Output the (x, y) coordinate of the center of the cell containing the given text.  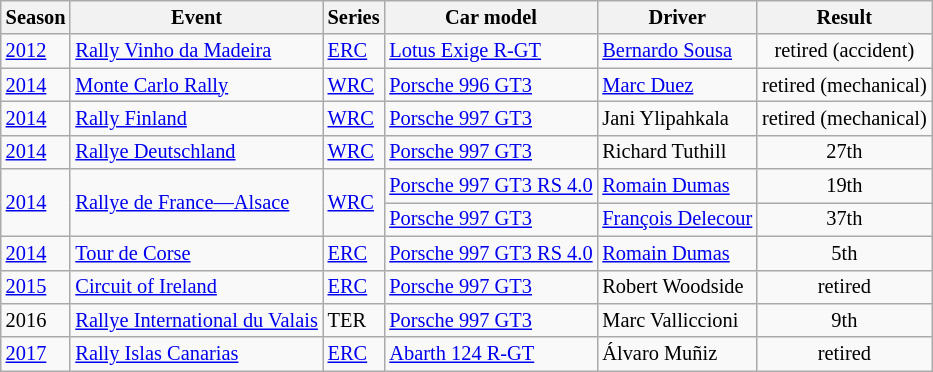
Porsche 996 GT3 (490, 85)
Monte Carlo Rally (196, 85)
5th (844, 253)
Jani Ylipahkala (677, 118)
Circuit of Ireland (196, 287)
Robert Woodside (677, 287)
Marc Valliccioni (677, 320)
Series (354, 17)
Rally Finland (196, 118)
Rallye Deutschland (196, 152)
Result (844, 17)
19th (844, 186)
TER (354, 320)
Driver (677, 17)
Car model (490, 17)
9th (844, 320)
Lotus Exige R-GT (490, 51)
37th (844, 219)
2016 (36, 320)
Season (36, 17)
Richard Tuthill (677, 152)
Rally Vinho da Madeira (196, 51)
2017 (36, 354)
François Delecour (677, 219)
retired (accident) (844, 51)
Rallye International du Valais (196, 320)
2012 (36, 51)
Abarth 124 R-GT (490, 354)
27th (844, 152)
2015 (36, 287)
Event (196, 17)
Rally Islas Canarias (196, 354)
Álvaro Muñiz (677, 354)
Marc Duez (677, 85)
Tour de Corse (196, 253)
Rallye de France—Alsace (196, 202)
Bernardo Sousa (677, 51)
